Find where the given text appears and provide that cell's center as (X, Y) coordinate. 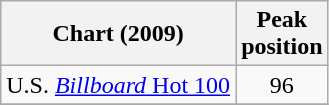
Peakposition (282, 34)
96 (282, 85)
U.S. Billboard Hot 100 (118, 85)
Chart (2009) (118, 34)
